Locate the cell with the specified text and output its (x, y) center coordinate. 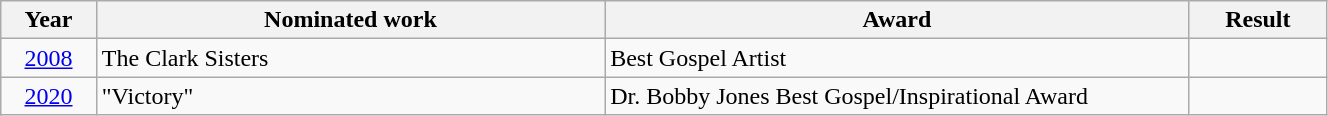
Dr. Bobby Jones Best Gospel/Inspirational Award (898, 96)
Year (49, 20)
Best Gospel Artist (898, 58)
The Clark Sisters (350, 58)
2020 (49, 96)
Nominated work (350, 20)
"Victory" (350, 96)
Result (1258, 20)
Award (898, 20)
2008 (49, 58)
